Determine the (x, y) coordinate at the center of the cell enclosing the given text.  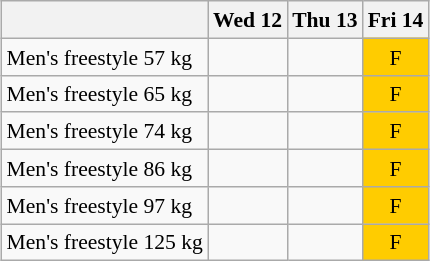
Men's freestyle 57 kg (105, 56)
Men's freestyle 74 kg (105, 130)
Fri 14 (396, 20)
Men's freestyle 97 kg (105, 204)
Wed 12 (248, 20)
Men's freestyle 65 kg (105, 94)
Men's freestyle 125 kg (105, 242)
Thu 13 (325, 20)
Men's freestyle 86 kg (105, 168)
